From the cell containing the given text, extract its center point as (x, y) coordinate. 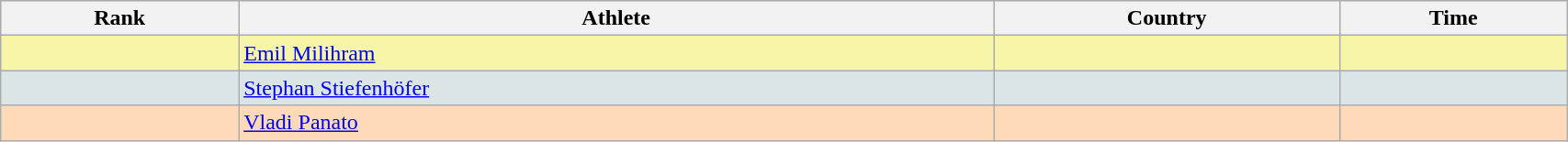
Country (1167, 18)
Vladi Panato (616, 123)
Stephan Stiefenhöfer (616, 88)
Emil Milihram (616, 53)
Athlete (616, 18)
Time (1453, 18)
Rank (119, 18)
